Determine the (X, Y) coordinate at the center of the cell enclosing the given text.  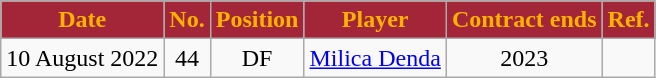
44 (187, 58)
Position (257, 20)
Milica Denda (375, 58)
Date (82, 20)
Contract ends (524, 20)
10 August 2022 (82, 58)
Ref. (628, 20)
2023 (524, 58)
DF (257, 58)
No. (187, 20)
Player (375, 20)
